Output the (x, y) coordinate of the center of the cell containing the given text.  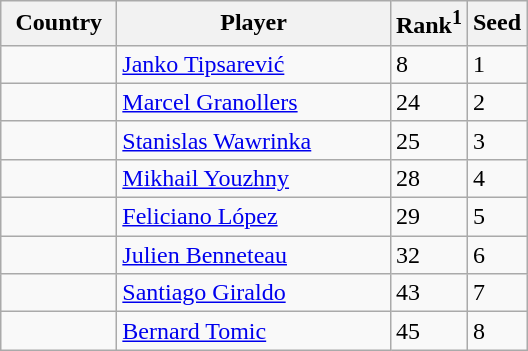
Julien Benneteau (254, 255)
6 (496, 255)
3 (496, 140)
Player (254, 24)
Feliciano López (254, 217)
24 (428, 102)
Marcel Granollers (254, 102)
Mikhail Youzhny (254, 178)
Bernard Tomic (254, 331)
45 (428, 331)
2 (496, 102)
1 (496, 64)
Santiago Giraldo (254, 293)
32 (428, 255)
Rank1 (428, 24)
28 (428, 178)
4 (496, 178)
Country (59, 24)
Janko Tipsarević (254, 64)
29 (428, 217)
5 (496, 217)
43 (428, 293)
7 (496, 293)
Seed (496, 24)
25 (428, 140)
Stanislas Wawrinka (254, 140)
